Locate the cell with the specified text and output its [x, y] center coordinate. 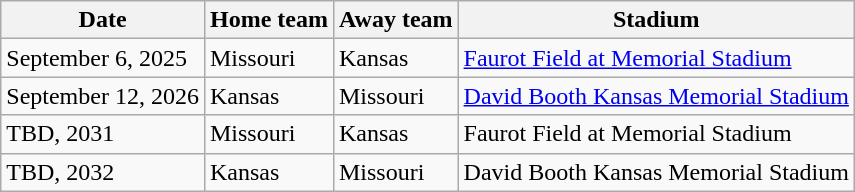
Stadium [656, 20]
Date [103, 20]
Away team [396, 20]
Home team [268, 20]
TBD, 2031 [103, 134]
TBD, 2032 [103, 172]
September 12, 2026 [103, 96]
September 6, 2025 [103, 58]
